Output the [X, Y] coordinate of the center of the cell containing the given text.  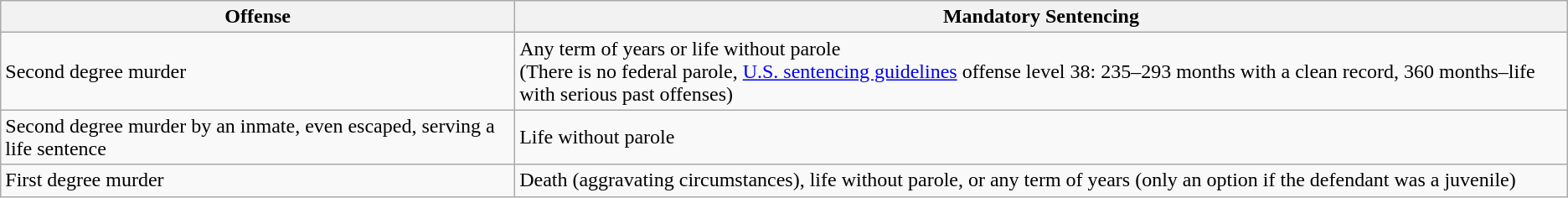
Offense [258, 17]
Second degree murder [258, 71]
Death (aggravating circumstances), life without parole, or any term of years (only an option if the defendant was a juvenile) [1042, 180]
First degree murder [258, 180]
Second degree murder by an inmate, even escaped, serving a life sentence [258, 138]
Mandatory Sentencing [1042, 17]
Life without parole [1042, 138]
